Return the (X, Y) coordinate for the center point of the cell that contains the specified text.  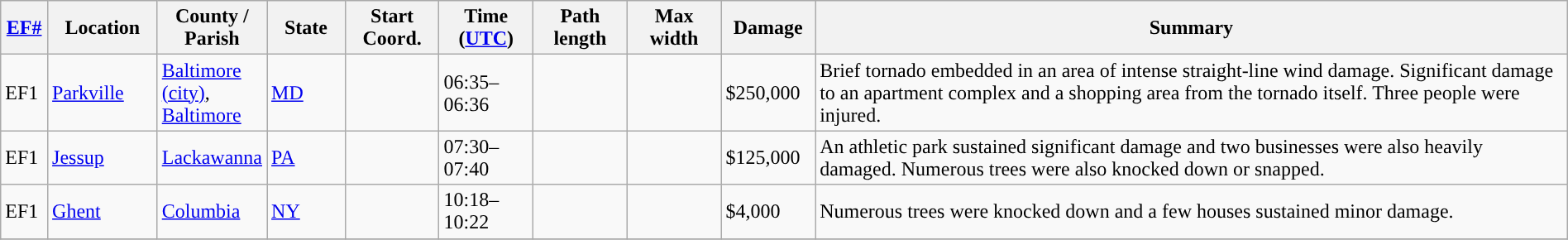
Lackawanna (212, 157)
NY (306, 212)
Summary (1192, 28)
Numerous trees were knocked down and a few houses sustained minor damage. (1192, 212)
Path length (581, 28)
07:30–07:40 (486, 157)
10:18–10:22 (486, 212)
Start Coord. (392, 28)
County / Parish (212, 28)
An athletic park sustained significant damage and two businesses were also heavily damaged. Numerous trees were also knocked down or snapped. (1192, 157)
State (306, 28)
Parkville (103, 93)
EF# (25, 28)
Ghent (103, 212)
$4,000 (768, 212)
PA (306, 157)
06:35–06:36 (486, 93)
Baltimore (city), Baltimore (212, 93)
Location (103, 28)
$250,000 (768, 93)
Damage (768, 28)
Max width (674, 28)
Columbia (212, 212)
MD (306, 93)
Time (UTC) (486, 28)
$125,000 (768, 157)
Jessup (103, 157)
